Detect which cell encompasses the target text, then output its (X, Y) center coordinate. 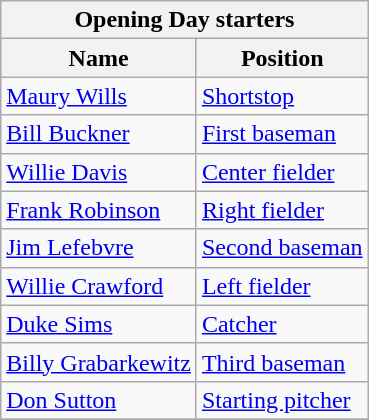
Jim Lefebvre (99, 248)
Left fielder (282, 286)
Right fielder (282, 210)
Name (99, 58)
Bill Buckner (99, 134)
Position (282, 58)
Billy Grabarkewitz (99, 362)
Maury Wills (99, 96)
Center fielder (282, 172)
First baseman (282, 134)
Catcher (282, 324)
Willie Davis (99, 172)
Don Sutton (99, 400)
Third baseman (282, 362)
Second baseman (282, 248)
Duke Sims (99, 324)
Opening Day starters (184, 20)
Frank Robinson (99, 210)
Starting pitcher (282, 400)
Willie Crawford (99, 286)
Shortstop (282, 96)
